Pinpoint the cell where the given text exists, returning its [X, Y] midpoint coordinate. 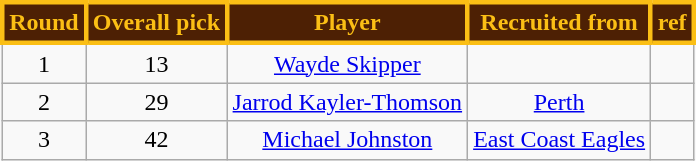
Overall pick [156, 22]
Michael Johnston [348, 140]
ref [672, 22]
29 [156, 102]
1 [44, 63]
Player [348, 22]
Jarrod Kayler-Thomson [348, 102]
2 [44, 102]
Perth [560, 102]
3 [44, 140]
Recruited from [560, 22]
East Coast Eagles [560, 140]
Round [44, 22]
Wayde Skipper [348, 63]
42 [156, 140]
13 [156, 63]
